Capture the cell that displays the provided text and extract its [X, Y] central coordinate. 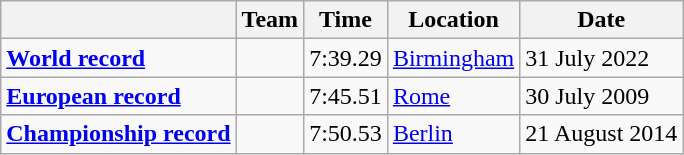
7:45.51 [346, 96]
Rome [453, 96]
21 August 2014 [602, 134]
Time [346, 20]
Location [453, 20]
Championship record [118, 134]
30 July 2009 [602, 96]
European record [118, 96]
Date [602, 20]
7:50.53 [346, 134]
31 July 2022 [602, 58]
7:39.29 [346, 58]
Team [270, 20]
Birmingham [453, 58]
Berlin [453, 134]
World record [118, 58]
